Capture the cell that displays the provided text and extract its (X, Y) central coordinate. 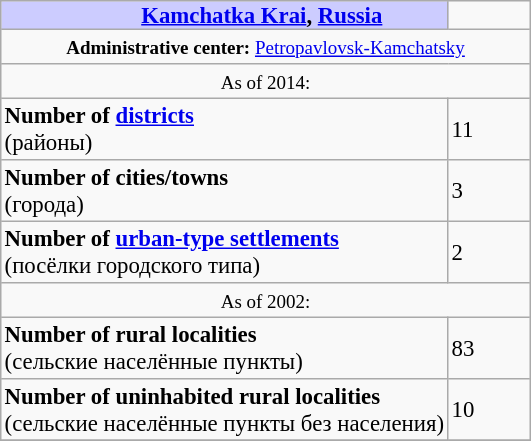
3 (489, 191)
As of 2014: (266, 81)
As of 2002: (266, 300)
10 (489, 410)
Number of cities/towns(города) (224, 191)
Number of districts(районы) (224, 129)
Number of rural localities(сельские населённые пункты) (224, 348)
Number of uninhabited rural localities(сельские населённые пункты без населения) (224, 410)
Number of urban-type settlements(посёлки городского типа) (224, 252)
83 (489, 348)
2 (489, 252)
Administrative center: Petropavlovsk-Kamchatsky (266, 46)
11 (489, 129)
Kamchatka Krai, Russia (224, 15)
